Determine the (X, Y) coordinate at the center of the cell enclosing the given text.  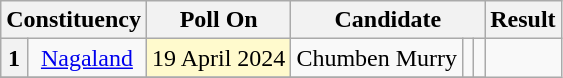
Chumben Murry (377, 58)
Candidate (388, 20)
Poll On (218, 20)
Nagaland (86, 58)
Result (523, 20)
1 (14, 58)
19 April 2024 (218, 58)
Constituency (74, 20)
